Pinpoint the cell where the given text exists, returning its [X, Y] midpoint coordinate. 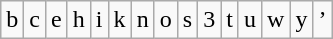
w [276, 20]
b [12, 20]
e [57, 20]
’ [322, 20]
n [142, 20]
s [187, 20]
o [166, 20]
u [250, 20]
3 [210, 20]
y [302, 20]
h [78, 20]
c [35, 20]
t [230, 20]
k [120, 20]
i [99, 20]
